For the text-containing cell, return its midpoint in [x, y] coordinate format. 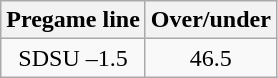
Pregame line [74, 20]
46.5 [210, 58]
SDSU –1.5 [74, 58]
Over/under [210, 20]
